Return the (X, Y) coordinate for the center point of the cell that contains the specified text.  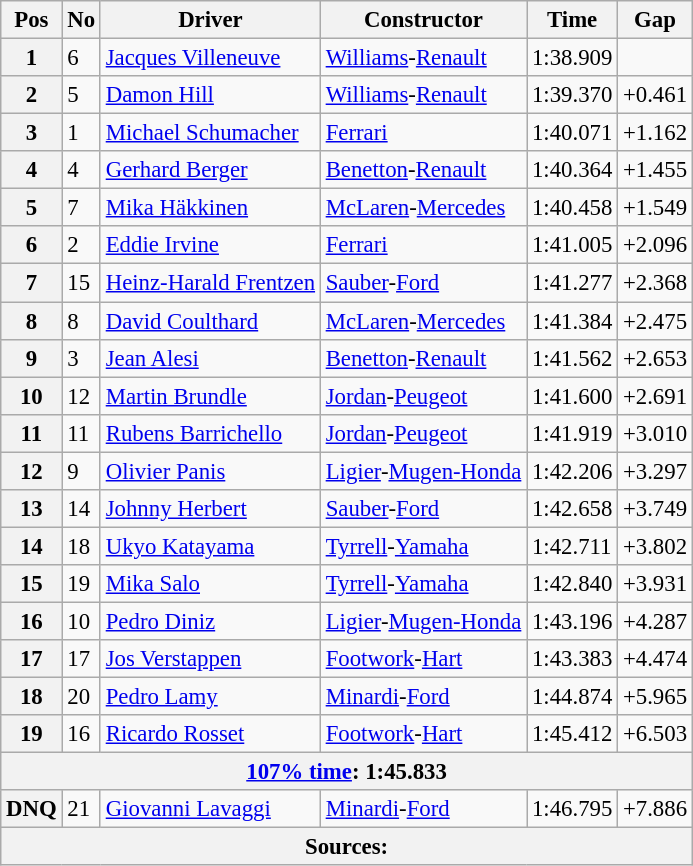
Ricardo Rosset (210, 734)
Pos (32, 20)
Pedro Lamy (210, 697)
Heinz-Harald Frentzen (210, 283)
+4.287 (656, 621)
+4.474 (656, 659)
+1.162 (656, 133)
+2.475 (656, 321)
1:40.458 (572, 208)
+6.503 (656, 734)
+3.931 (656, 584)
Constructor (423, 20)
Giovanni Lavaggi (210, 809)
107% time: 1:45.833 (347, 772)
+0.461 (656, 95)
1:40.364 (572, 170)
Mika Häkkinen (210, 208)
21 (81, 809)
Time (572, 20)
1:43.383 (572, 659)
Gerhard Berger (210, 170)
1:39.370 (572, 95)
Michael Schumacher (210, 133)
Olivier Panis (210, 471)
+3.010 (656, 433)
+2.368 (656, 283)
1:44.874 (572, 697)
+3.802 (656, 546)
+3.749 (656, 509)
No (81, 20)
1:40.071 (572, 133)
+2.653 (656, 358)
1:41.562 (572, 358)
1:42.711 (572, 546)
Johnny Herbert (210, 509)
1:42.206 (572, 471)
1:45.412 (572, 734)
+2.096 (656, 245)
Mika Salo (210, 584)
Eddie Irvine (210, 245)
1:43.196 (572, 621)
1:41.919 (572, 433)
1:38.909 (572, 58)
Driver (210, 20)
+1.455 (656, 170)
20 (81, 697)
Pedro Diniz (210, 621)
Gap (656, 20)
1:41.005 (572, 245)
1:42.840 (572, 584)
+7.886 (656, 809)
Martin Brundle (210, 396)
+5.965 (656, 697)
1:46.795 (572, 809)
Ukyo Katayama (210, 546)
Damon Hill (210, 95)
1:41.384 (572, 321)
1:41.277 (572, 283)
Rubens Barrichello (210, 433)
1:42.658 (572, 509)
13 (32, 509)
Sources: (347, 847)
Jean Alesi (210, 358)
+3.297 (656, 471)
DNQ (32, 809)
David Coulthard (210, 321)
+1.549 (656, 208)
+2.691 (656, 396)
Jos Verstappen (210, 659)
Jacques Villeneuve (210, 58)
1:41.600 (572, 396)
